Provide the [x, y] coordinate of the cell's center where the given text is located.  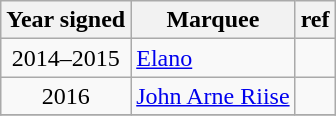
Marquee [213, 20]
ref [315, 20]
2016 [66, 96]
Year signed [66, 20]
2014–2015 [66, 58]
Elano [213, 58]
John Arne Riise [213, 96]
